Pinpoint the cell where the given text exists, returning its (x, y) midpoint coordinate. 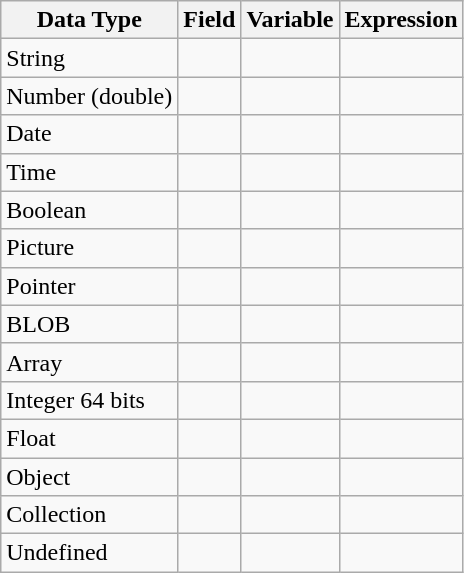
Undefined (90, 553)
Object (90, 477)
Boolean (90, 210)
Data Type (90, 20)
String (90, 58)
Number (double) (90, 96)
Variable (290, 20)
Date (90, 134)
Pointer (90, 286)
Expression (401, 20)
Array (90, 362)
Picture (90, 248)
Float (90, 438)
Collection (90, 515)
Field (210, 20)
BLOB (90, 324)
Time (90, 172)
Integer 64 bits (90, 400)
